Return [X, Y] of the center of cell containing provided text 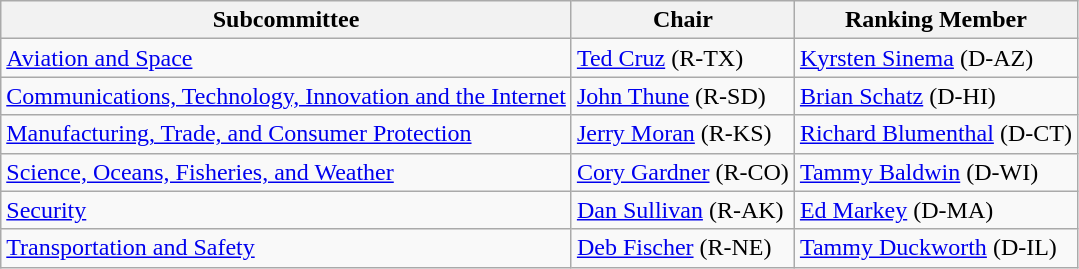
Chair [682, 20]
Tammy Duckworth (D-IL) [936, 248]
Manufacturing, Trade, and Consumer Protection [286, 134]
Transportation and Safety [286, 248]
Richard Blumenthal (D-CT) [936, 134]
Security [286, 210]
Ted Cruz (R-TX) [682, 58]
Tammy Baldwin (D-WI) [936, 172]
Dan Sullivan (R-AK) [682, 210]
Kyrsten Sinema (D-AZ) [936, 58]
Communications, Technology, Innovation and the Internet [286, 96]
Jerry Moran (R-KS) [682, 134]
Cory Gardner (R-CO) [682, 172]
Brian Schatz (D-HI) [936, 96]
Subcommittee [286, 20]
Science, Oceans, Fisheries, and Weather [286, 172]
Aviation and Space [286, 58]
Ranking Member [936, 20]
Ed Markey (D-MA) [936, 210]
Deb Fischer (R-NE) [682, 248]
John Thune (R-SD) [682, 96]
